Return [x, y] of the center of cell containing provided text 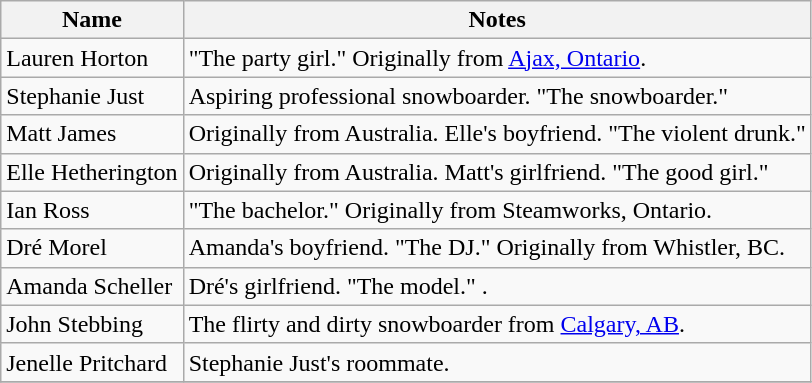
Matt James [92, 134]
"The party girl." Originally from Ajax, Ontario. [497, 58]
Elle Hetherington [92, 172]
Notes [497, 20]
Stephanie Just's roommate. [497, 362]
The flirty and dirty snowboarder from Calgary, AB. [497, 324]
Name [92, 20]
John Stebbing [92, 324]
Stephanie Just [92, 96]
Dré Morel [92, 248]
Aspiring professional snowboarder. "The snowboarder." [497, 96]
Jenelle Pritchard [92, 362]
Amanda's boyfriend. "The DJ." Originally from Whistler, BC. [497, 248]
Dré's girlfriend. "The model." . [497, 286]
Originally from Australia. Matt's girlfriend. "The good girl." [497, 172]
Lauren Horton [92, 58]
Originally from Australia. Elle's boyfriend. "The violent drunk." [497, 134]
Amanda Scheller [92, 286]
Ian Ross [92, 210]
"The bachelor." Originally from Steamworks, Ontario. [497, 210]
